Provide the (X, Y) coordinate of the cell's center where the given text is located.  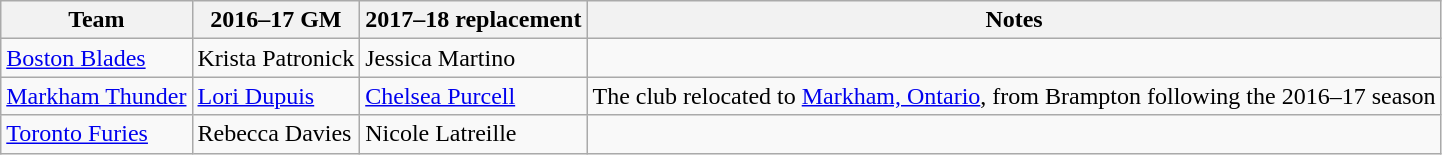
2016–17 GM (276, 20)
Krista Patronick (276, 58)
Nicole Latreille (474, 134)
The club relocated to Markham, Ontario, from Brampton following the 2016–17 season (1014, 96)
Team (96, 20)
Notes (1014, 20)
Jessica Martino (474, 58)
Toronto Furies (96, 134)
Rebecca Davies (276, 134)
Chelsea Purcell (474, 96)
Markham Thunder (96, 96)
Boston Blades (96, 58)
Lori Dupuis (276, 96)
2017–18 replacement (474, 20)
